Return (x, y) of the center of cell containing provided text 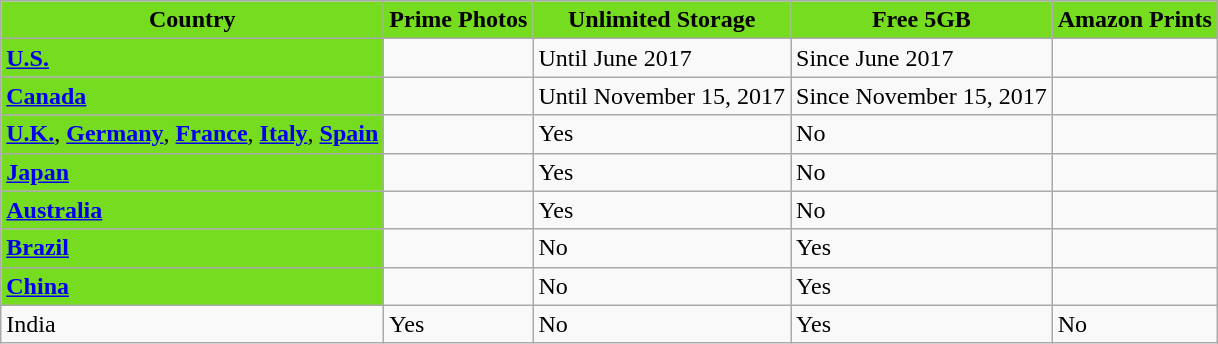
Unlimited Storage (662, 20)
India (192, 324)
Country (192, 20)
Amazon Prints (1134, 20)
Australia (192, 210)
Japan (192, 172)
Prime Photos (458, 20)
U.S. (192, 58)
Since November 15, 2017 (922, 96)
Until November 15, 2017 (662, 96)
Canada (192, 96)
Free 5GB (922, 20)
Since June 2017 (922, 58)
U.K., Germany, France, Italy, Spain (192, 134)
China (192, 286)
Until June 2017 (662, 58)
Brazil (192, 248)
